Pinpoint the cell where the given text exists, returning its [X, Y] midpoint coordinate. 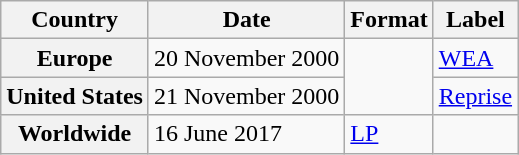
20 November 2000 [246, 58]
21 November 2000 [246, 96]
Worldwide [75, 134]
United States [75, 96]
Date [246, 20]
Europe [75, 58]
Country [75, 20]
LP [389, 134]
16 June 2017 [246, 134]
Reprise [475, 96]
Label [475, 20]
WEA [475, 58]
Format [389, 20]
